Output the (x, y) coordinate of the center of the cell containing the given text.  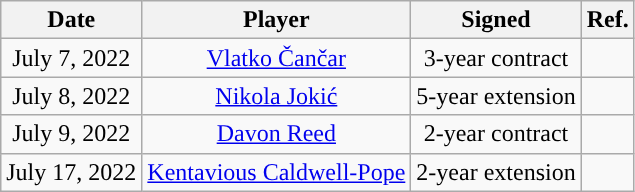
Date (72, 20)
Kentavious Caldwell-Pope (276, 172)
2-year extension (496, 172)
2-year contract (496, 134)
Ref. (608, 20)
5-year extension (496, 96)
Player (276, 20)
Davon Reed (276, 134)
July 8, 2022 (72, 96)
3-year contract (496, 58)
Vlatko Čančar (276, 58)
July 7, 2022 (72, 58)
Signed (496, 20)
Nikola Jokić (276, 96)
July 17, 2022 (72, 172)
July 9, 2022 (72, 134)
